Provide the (x, y) coordinate of the cell's center where the given text is located.  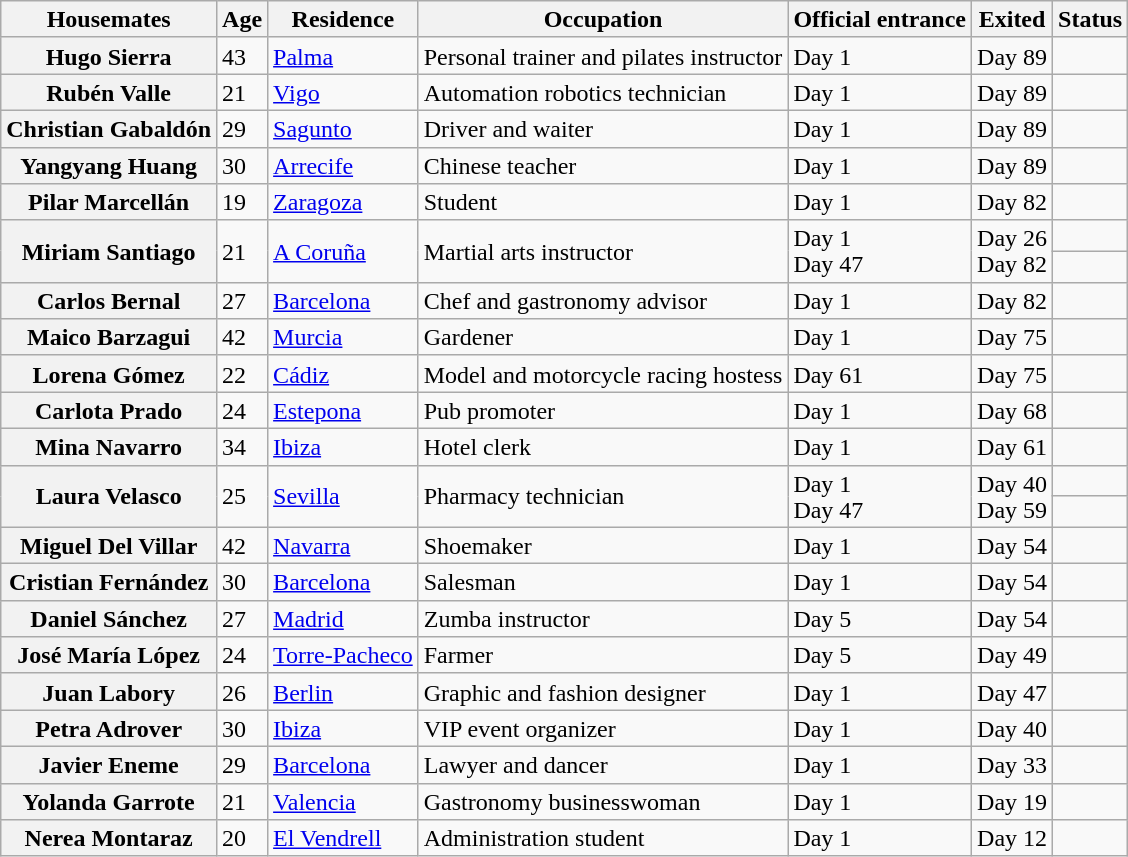
Yangyang Huang (109, 166)
Pharmacy technician (603, 496)
Day 49 (1012, 656)
VIP event organizer (603, 728)
Status (1090, 20)
Carlos Bernal (109, 300)
Day 40 (1012, 728)
Madrid (344, 618)
Berlin (344, 692)
Driver and waiter (603, 128)
20 (242, 838)
Vigo (344, 92)
Murcia (344, 338)
Javier Eneme (109, 764)
Carlota Prado (109, 410)
Graphic and fashion designer (603, 692)
Zaragoza (344, 202)
Juan Labory (109, 692)
Housemates (109, 20)
Day 26Day 82 (1012, 251)
26 (242, 692)
Farmer (603, 656)
22 (242, 374)
Student (603, 202)
Mina Navarro (109, 446)
Navarra (344, 546)
Model and motorcycle racing hostess (603, 374)
Age (242, 20)
Chinese teacher (603, 166)
Automation robotics technician (603, 92)
Pilar Marcellán (109, 202)
Rubén Valle (109, 92)
Petra Adrover (109, 728)
Palma (344, 56)
Day 19 (1012, 802)
Hotel clerk (603, 446)
Salesman (603, 582)
43 (242, 56)
19 (242, 202)
Gastronomy businesswoman (603, 802)
Nerea Montaraz (109, 838)
Martial arts instructor (603, 251)
Sagunto (344, 128)
Yolanda Garrote (109, 802)
Laura Velasco (109, 496)
Arrecife (344, 166)
El Vendrell (344, 838)
Pub promoter (603, 410)
Miriam Santiago (109, 251)
25 (242, 496)
Zumba instructor (603, 618)
Day 40Day 59 (1012, 496)
34 (242, 446)
Estepona (344, 410)
Cádiz (344, 374)
Daniel Sánchez (109, 618)
Administration student (603, 838)
Maico Barzagui (109, 338)
Valencia (344, 802)
Personal trainer and pilates instructor (603, 56)
Residence (344, 20)
Chef and gastronomy advisor (603, 300)
Day 68 (1012, 410)
A Coruña (344, 251)
Hugo Sierra (109, 56)
Christian Gabaldón (109, 128)
Day 47 (1012, 692)
Lorena Gómez (109, 374)
José María López (109, 656)
Gardener (603, 338)
Official entrance (880, 20)
Occupation (603, 20)
Lawyer and dancer (603, 764)
Exited (1012, 20)
Sevilla (344, 496)
Day 33 (1012, 764)
Cristian Fernández (109, 582)
Torre-Pacheco (344, 656)
Day 12 (1012, 838)
Miguel Del Villar (109, 546)
Shoemaker (603, 546)
